Pinpoint the cell where the given text exists, returning its [x, y] midpoint coordinate. 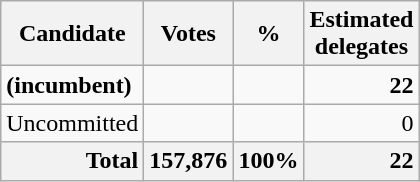
Estimateddelegates [362, 34]
Uncommitted [72, 123]
Votes [188, 34]
Candidate [72, 34]
100% [268, 161]
% [268, 34]
157,876 [188, 161]
0 [362, 123]
Total [72, 161]
(incumbent) [72, 85]
